Search for the cell housing the specified text and yield its (X, Y) center coordinate. 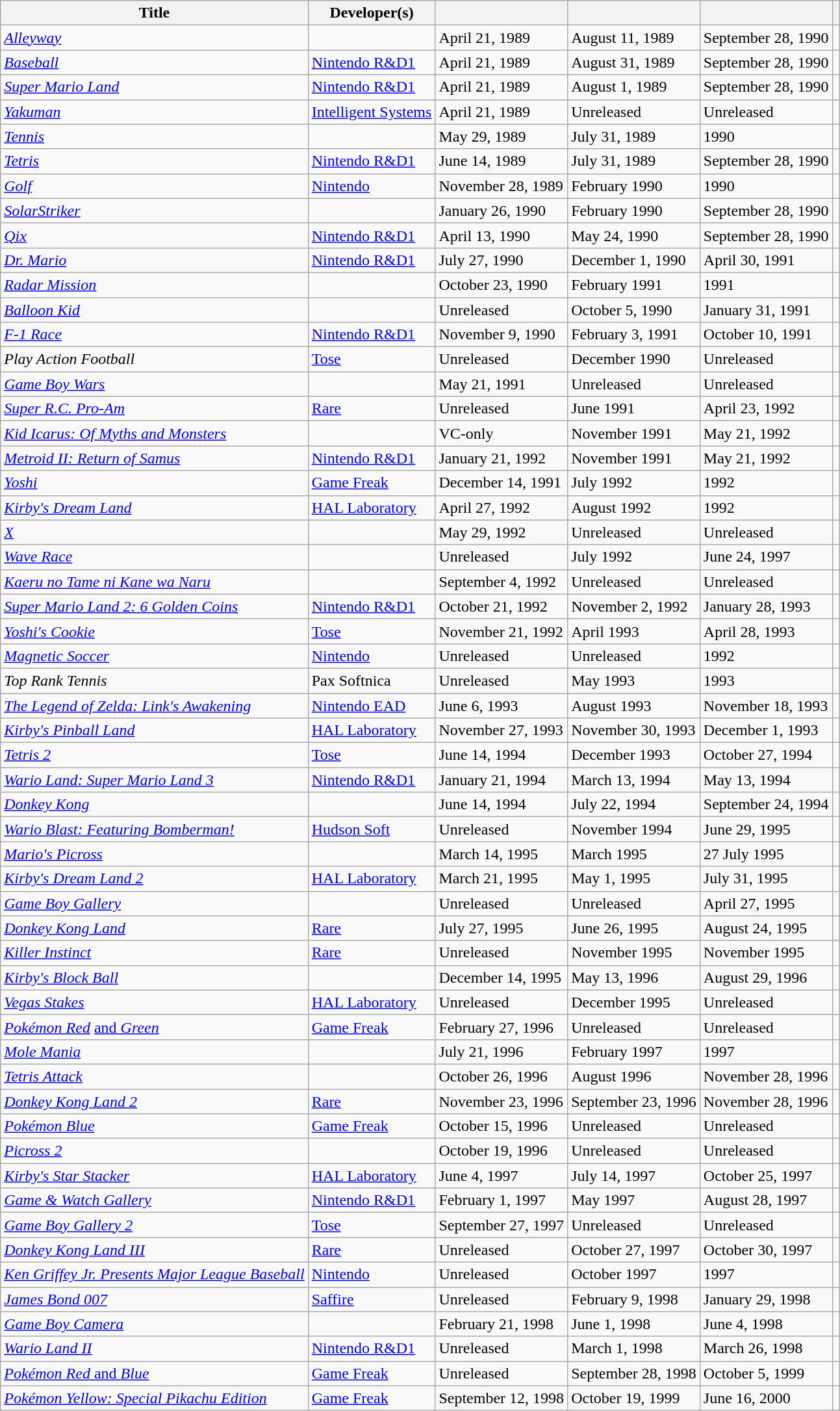
Game & Watch Gallery (155, 1200)
Game Boy Gallery 2 (155, 1225)
Pokémon Red and Green (155, 1027)
October 15, 1996 (502, 1126)
January 28, 1993 (766, 606)
June 4, 1997 (502, 1176)
Kid Icarus: Of Myths and Monsters (155, 434)
April 28, 1993 (766, 631)
August 24, 1995 (766, 928)
February 21, 1998 (502, 1324)
March 13, 1994 (634, 780)
January 31, 1991 (766, 310)
Super R.C. Pro-Am (155, 409)
April 27, 1995 (766, 903)
Yakuman (155, 112)
March 21, 1995 (502, 879)
Super Mario Land (155, 87)
Ken Griffey Jr. Presents Major League Baseball (155, 1275)
Pokémon Blue (155, 1126)
August 1992 (634, 508)
Alleyway (155, 38)
Baseball (155, 62)
Wave Race (155, 557)
February 1997 (634, 1052)
Kirby's Pinball Land (155, 731)
August 31, 1989 (634, 62)
August 1996 (634, 1076)
December 1993 (634, 755)
Donkey Kong (155, 805)
Killer Instinct (155, 953)
Hudson Soft (372, 829)
James Bond 007 (155, 1299)
Mario's Picross (155, 854)
Tetris 2 (155, 755)
April 30, 1991 (766, 260)
Top Rank Tennis (155, 680)
January 21, 1992 (502, 458)
June 24, 1997 (766, 557)
The Legend of Zelda: Link's Awakening (155, 705)
SolarStriker (155, 211)
Wario Land II (155, 1349)
Pokémon Yellow: Special Pikachu Edition (155, 1398)
Balloon Kid (155, 310)
June 6, 1993 (502, 705)
May 29, 1989 (502, 136)
Radar Mission (155, 285)
December 1, 1990 (634, 260)
December 14, 1991 (502, 483)
Game Boy Camera (155, 1324)
May 13, 1994 (766, 780)
September 27, 1997 (502, 1225)
1993 (766, 680)
July 21, 1996 (502, 1052)
May 13, 1996 (634, 977)
April 27, 1992 (502, 508)
Mole Mania (155, 1052)
Tetris Attack (155, 1076)
September 12, 1998 (502, 1398)
Pax Softnica (372, 680)
Intelligent Systems (372, 112)
November 1994 (634, 829)
February 27, 1996 (502, 1027)
Donkey Kong Land (155, 928)
Wario Land: Super Mario Land 3 (155, 780)
Metroid II: Return of Samus (155, 458)
Wario Blast: Featuring Bomberman! (155, 829)
Kirby's Dream Land 2 (155, 879)
Yoshi's Cookie (155, 631)
April 1993 (634, 631)
July 27, 1995 (502, 928)
August 1, 1989 (634, 87)
Play Action Football (155, 359)
March 1995 (634, 854)
January 26, 1990 (502, 211)
Magnetic Soccer (155, 656)
Developer(s) (372, 13)
March 26, 1998 (766, 1349)
August 11, 1989 (634, 38)
Super Mario Land 2: 6 Golden Coins (155, 606)
Tennis (155, 136)
December 1990 (634, 359)
July 14, 1997 (634, 1176)
May 1993 (634, 680)
October 1997 (634, 1275)
August 29, 1996 (766, 977)
May 1997 (634, 1200)
Title (155, 13)
June 14, 1989 (502, 161)
October 5, 1999 (766, 1373)
June 4, 1998 (766, 1324)
September 24, 1994 (766, 805)
1991 (766, 285)
November 27, 1993 (502, 731)
August 28, 1997 (766, 1200)
Donkey Kong Land 2 (155, 1102)
June 16, 2000 (766, 1398)
November 18, 1993 (766, 705)
December 1, 1993 (766, 731)
January 21, 1994 (502, 780)
October 19, 1996 (502, 1151)
VC-only (502, 434)
April 23, 1992 (766, 409)
November 23, 1996 (502, 1102)
June 29, 1995 (766, 829)
Saffire (372, 1299)
Kirby's Dream Land (155, 508)
Qix (155, 235)
Picross 2 (155, 1151)
X (155, 532)
July 22, 1994 (634, 805)
September 23, 1996 (634, 1102)
Kaeru no Tame ni Kane wa Naru (155, 582)
Golf (155, 186)
Dr. Mario (155, 260)
August 1993 (634, 705)
September 28, 1998 (634, 1373)
Kirby's Block Ball (155, 977)
March 1, 1998 (634, 1349)
October 26, 1996 (502, 1076)
November 9, 1990 (502, 335)
April 13, 1990 (502, 235)
October 10, 1991 (766, 335)
Game Boy Gallery (155, 903)
February 9, 1998 (634, 1299)
November 28, 1989 (502, 186)
December 14, 1995 (502, 977)
November 21, 1992 (502, 631)
May 29, 1992 (502, 532)
October 19, 1999 (634, 1398)
May 1, 1995 (634, 879)
December 1995 (634, 1002)
F-1 Race (155, 335)
March 14, 1995 (502, 854)
October 5, 1990 (634, 310)
May 24, 1990 (634, 235)
September 4, 1992 (502, 582)
Pokémon Red and Blue (155, 1373)
Vegas Stakes (155, 1002)
November 2, 1992 (634, 606)
October 25, 1997 (766, 1176)
Game Boy Wars (155, 384)
Donkey Kong Land III (155, 1250)
June 26, 1995 (634, 928)
January 29, 1998 (766, 1299)
November 30, 1993 (634, 731)
October 27, 1994 (766, 755)
27 July 1995 (766, 854)
February 3, 1991 (634, 335)
June 1991 (634, 409)
October 30, 1997 (766, 1250)
October 23, 1990 (502, 285)
February 1991 (634, 285)
February 1, 1997 (502, 1200)
Kirby's Star Stacker (155, 1176)
October 27, 1997 (634, 1250)
Tetris (155, 161)
May 21, 1991 (502, 384)
July 27, 1990 (502, 260)
June 1, 1998 (634, 1324)
Yoshi (155, 483)
July 31, 1995 (766, 879)
Nintendo EAD (372, 705)
October 21, 1992 (502, 606)
